Detect which cell encompasses the target text, then output its [x, y] center coordinate. 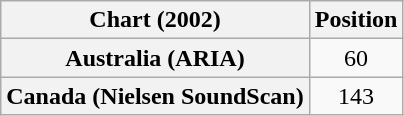
Position [356, 20]
Canada (Nielsen SoundScan) [155, 96]
Chart (2002) [155, 20]
Australia (ARIA) [155, 58]
143 [356, 96]
60 [356, 58]
